Return (X, Y) of the center of cell containing provided text 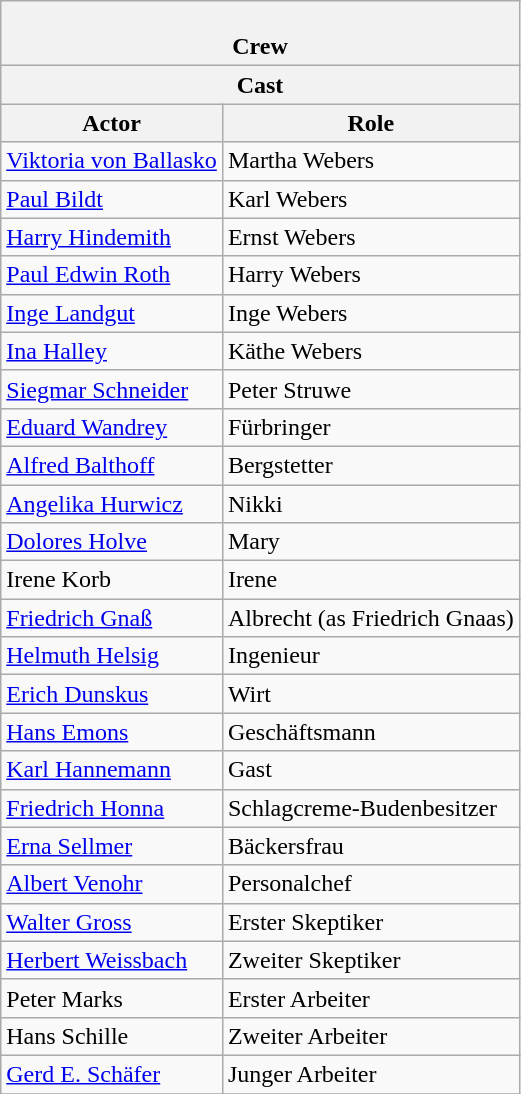
Inge Webers (370, 313)
Erster Arbeiter (370, 998)
Irene Korb (112, 580)
Angelika Hurwicz (112, 503)
Peter Marks (112, 998)
Peter Struwe (370, 389)
Alfred Balthoff (112, 465)
Gast (370, 770)
Paul Edwin Roth (112, 275)
Ina Halley (112, 351)
Friedrich Honna (112, 808)
Fürbringer (370, 427)
Albert Venohr (112, 884)
Siegmar Schneider (112, 389)
Role (370, 123)
Albrecht (as Friedrich Gnaas) (370, 618)
Erster Skeptiker (370, 922)
Karl Webers (370, 199)
Zweiter Skeptiker (370, 960)
Crew (260, 34)
Dolores Holve (112, 542)
Personalchef (370, 884)
Junger Arbeiter (370, 1074)
Cast (260, 85)
Karl Hannemann (112, 770)
Walter Gross (112, 922)
Erna Sellmer (112, 846)
Harry Hindemith (112, 237)
Mary (370, 542)
Käthe Webers (370, 351)
Ernst Webers (370, 237)
Martha Webers (370, 161)
Actor (112, 123)
Viktoria von Ballasko (112, 161)
Zweiter Arbeiter (370, 1036)
Hans Schille (112, 1036)
Eduard Wandrey (112, 427)
Nikki (370, 503)
Erich Dunskus (112, 694)
Irene (370, 580)
Gerd E. Schäfer (112, 1074)
Helmuth Helsig (112, 656)
Friedrich Gnaß (112, 618)
Wirt (370, 694)
Inge Landgut (112, 313)
Harry Webers (370, 275)
Bäckersfrau (370, 846)
Paul Bildt (112, 199)
Hans Emons (112, 732)
Geschäftsmann (370, 732)
Bergstetter (370, 465)
Herbert Weissbach (112, 960)
Ingenieur (370, 656)
Schlagcreme-Budenbesitzer (370, 808)
